Locate the cell with the specified text and output its (X, Y) center coordinate. 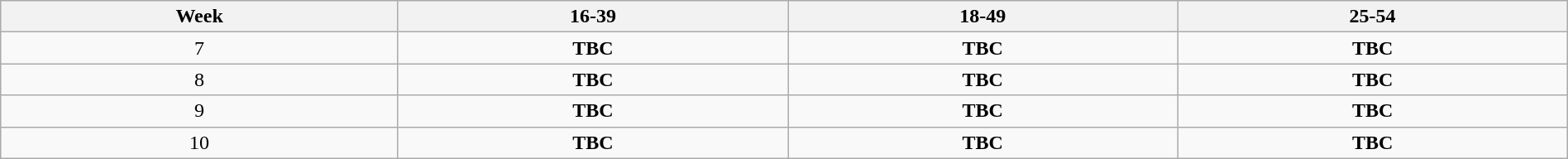
25-54 (1373, 17)
Week (200, 17)
7 (200, 48)
16-39 (592, 17)
9 (200, 111)
18-49 (982, 17)
8 (200, 79)
10 (200, 142)
